Locate the cell with the specified text and output its (x, y) center coordinate. 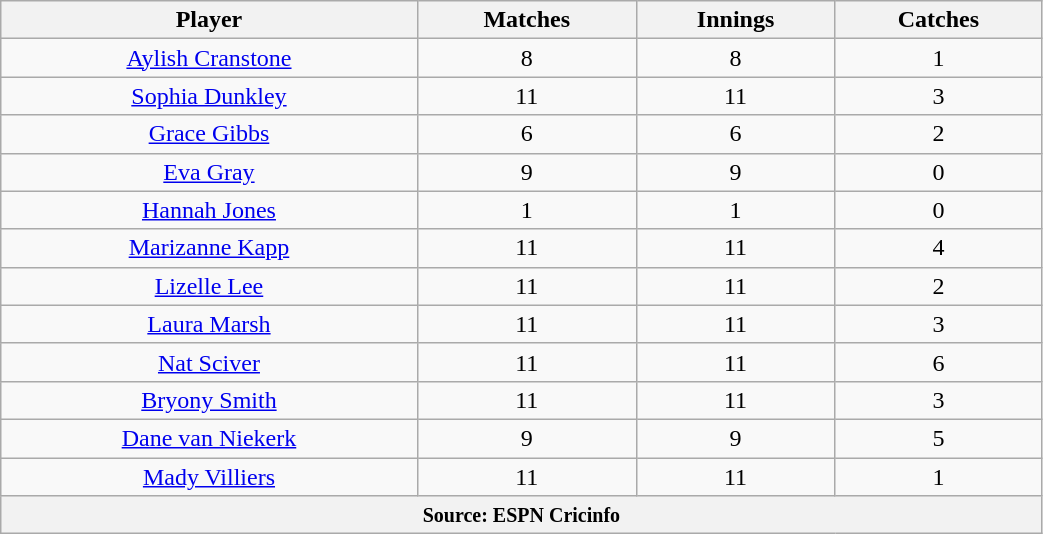
Nat Sciver (209, 362)
5 (938, 438)
Bryony Smith (209, 400)
Player (209, 20)
Eva Gray (209, 172)
Aylish Cranstone (209, 58)
Grace Gibbs (209, 134)
Lizelle Lee (209, 286)
Marizanne Kapp (209, 248)
Laura Marsh (209, 324)
Innings (735, 20)
Catches (938, 20)
Sophia Dunkley (209, 96)
4 (938, 248)
Dane van Niekerk (209, 438)
Mady Villiers (209, 477)
Hannah Jones (209, 210)
Matches (526, 20)
Source: ESPN Cricinfo (522, 515)
